Return the [x, y] coordinate for the center point of the cell that contains the specified text.  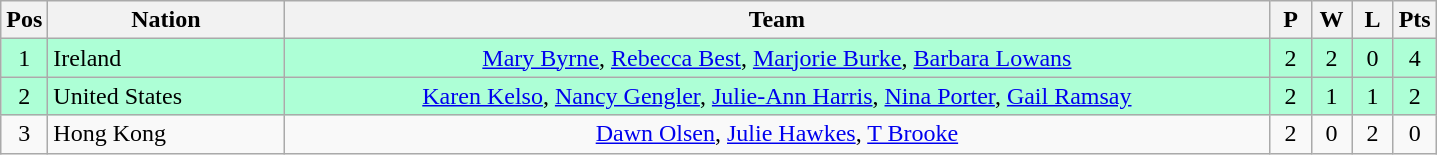
Pts [1414, 20]
Ireland [166, 58]
Mary Byrne, Rebecca Best, Marjorie Burke, Barbara Lowans [777, 58]
Nation [166, 20]
P [1290, 20]
W [1332, 20]
4 [1414, 58]
Karen Kelso, Nancy Gengler, Julie-Ann Harris, Nina Porter, Gail Ramsay [777, 96]
Pos [24, 20]
Hong Kong [166, 134]
L [1372, 20]
United States [166, 96]
3 [24, 134]
Dawn Olsen, Julie Hawkes, T Brooke [777, 134]
Team [777, 20]
